Detect which cell encompasses the target text, then output its (X, Y) center coordinate. 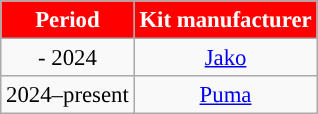
- 2024 (68, 58)
Jako (226, 58)
Kit manufacturer (226, 20)
Puma (226, 95)
Period (68, 20)
2024–present (68, 95)
